Provide the [x, y] coordinate of the cell's center where the given text is located.  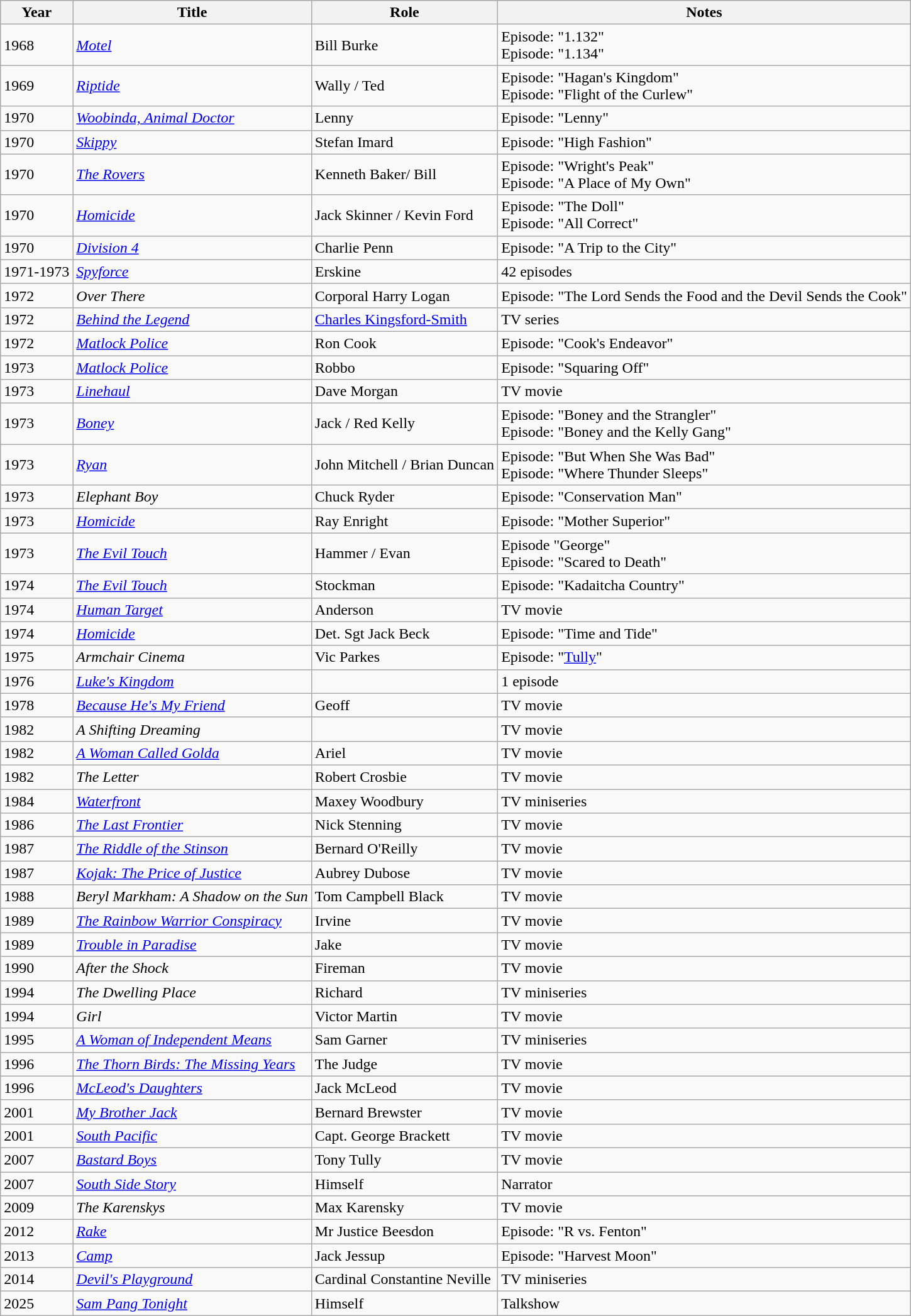
South Side Story [192, 1183]
Woobinda, Animal Doctor [192, 118]
Irvine [404, 921]
Episode: "High Fashion" [704, 142]
Motel [192, 45]
Jake [404, 945]
1988 [36, 897]
The Rovers [192, 175]
Jack McLeod [404, 1088]
Anderson [404, 610]
Riptide [192, 85]
Title [192, 13]
Cardinal Constantine Neville [404, 1280]
Episode: "Hagan's Kingdom"Episode: "Flight of the Curlew" [704, 85]
Bastard Boys [192, 1160]
Girl [192, 1016]
Det. Sgt Jack Beck [404, 633]
Jack / Red Kelly [404, 424]
Kojak: The Price of Justice [192, 873]
Victor Martin [404, 1016]
The Last Frontier [192, 825]
2013 [36, 1256]
The Karenskys [192, 1208]
Elephant Boy [192, 497]
Sam Pang Tonight [192, 1303]
Tom Campbell Black [404, 897]
Dave Morgan [404, 392]
Chuck Ryder [404, 497]
Episode "George"Episode: "Scared to Death" [704, 553]
2014 [36, 1280]
Kenneth Baker/ Bill [404, 175]
Trouble in Paradise [192, 945]
Geoff [404, 705]
Devil's Playground [192, 1280]
TV series [704, 319]
Waterfront [192, 801]
Tony Tully [404, 1160]
Lenny [404, 118]
Episode: "Cook's Endeavor" [704, 343]
1968 [36, 45]
Episode: "Harvest Moon" [704, 1256]
Capt. George Brackett [404, 1136]
Episode: "The Doll"Episode: "All Correct" [704, 215]
Jack Skinner / Kevin Ford [404, 215]
Over There [192, 295]
Ray Enright [404, 521]
Ron Cook [404, 343]
Behind the Legend [192, 319]
Wally / Ted [404, 85]
Episode: "Conservation Man" [704, 497]
Episode: "Lenny" [704, 118]
Linehaul [192, 392]
2009 [36, 1208]
Stefan Imard [404, 142]
Episode: "R vs. Fenton" [704, 1232]
Narrator [704, 1183]
1971-1973 [36, 271]
South Pacific [192, 1136]
Aubrey Dubose [404, 873]
The Letter [192, 777]
Episode: "Tully" [704, 657]
1969 [36, 85]
Role [404, 13]
Luke's Kingdom [192, 681]
The Thorn Birds: The Missing Years [192, 1064]
Year [36, 13]
1976 [36, 681]
A Woman Called Golda [192, 753]
Corporal Harry Logan [404, 295]
1978 [36, 705]
2012 [36, 1232]
Episode: "Boney and the Strangler"Episode: "Boney and the Kelly Gang" [704, 424]
Hammer / Evan [404, 553]
Human Target [192, 610]
Richard [404, 992]
Rake [192, 1232]
1995 [36, 1040]
Charlie Penn [404, 248]
Episode: "1.132"Episode: "1.134" [704, 45]
Maxey Woodbury [404, 801]
Bill Burke [404, 45]
Vic Parkes [404, 657]
Episode: "But When She Was Bad"Episode: "Where Thunder Sleeps" [704, 465]
Notes [704, 13]
Camp [192, 1256]
Division 4 [192, 248]
Fireman [404, 968]
The Dwelling Place [192, 992]
Erskine [404, 271]
After the Shock [192, 968]
Mr Justice Beesdon [404, 1232]
Boney [192, 424]
Spyforce [192, 271]
Episode: "Squaring Off" [704, 368]
1984 [36, 801]
Episode: "The Lord Sends the Food and the Devil Sends the Cook" [704, 295]
Bernard O'Reilly [404, 849]
The Riddle of the Stinson [192, 849]
Episode: "Time and Tide" [704, 633]
Armchair Cinema [192, 657]
Stockman [404, 586]
Episode: "Kadaitcha Country" [704, 586]
Skippy [192, 142]
Robert Crosbie [404, 777]
The Judge [404, 1064]
Nick Stenning [404, 825]
Beryl Markham: A Shadow on the Sun [192, 897]
John Mitchell / Brian Duncan [404, 465]
A Shifting Dreaming [192, 729]
Talkshow [704, 1303]
Max Karensky [404, 1208]
Robbo [404, 368]
1975 [36, 657]
Sam Garner [404, 1040]
Episode: "Wright's Peak"Episode: "A Place of My Own" [704, 175]
2025 [36, 1303]
1986 [36, 825]
1 episode [704, 681]
42 episodes [704, 271]
A Woman of Independent Means [192, 1040]
McLeod's Daughters [192, 1088]
The Rainbow Warrior Conspiracy [192, 921]
Episode: "A Trip to the City" [704, 248]
Ryan [192, 465]
1990 [36, 968]
Bernard Brewster [404, 1112]
My Brother Jack [192, 1112]
Episode: "Mother Superior" [704, 521]
Because He's My Friend [192, 705]
Ariel [404, 753]
Charles Kingsford-Smith [404, 319]
Jack Jessup [404, 1256]
